From the cell containing the given text, extract its center point as [X, Y] coordinate. 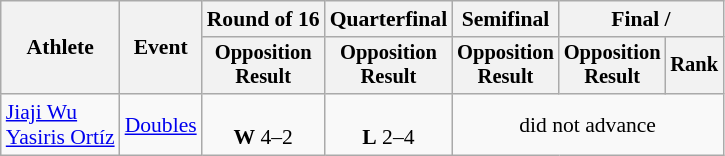
Round of 16 [264, 19]
Semifinal [506, 19]
W 4–2 [264, 124]
Athlete [60, 48]
Quarterfinal [389, 19]
Event [161, 48]
L 2–4 [389, 124]
Rank [694, 66]
Jiaji WuYasiris Ortíz [60, 124]
Doubles [161, 124]
Final / [641, 19]
did not advance [588, 124]
